Detect which cell encompasses the target text, then output its [x, y] center coordinate. 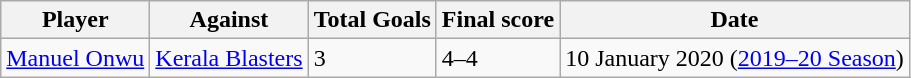
4–4 [498, 58]
Final score [498, 20]
Player [76, 20]
Date [735, 20]
10 January 2020 (2019–20 Season) [735, 58]
Total Goals [372, 20]
Against [229, 20]
3 [372, 58]
Kerala Blasters [229, 58]
Manuel Onwu [76, 58]
